For the text-containing cell, return its midpoint in (x, y) coordinate format. 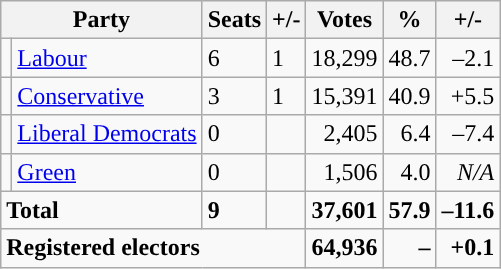
40.9 (410, 96)
Labour (107, 58)
15,391 (344, 96)
57.9 (410, 210)
48.7 (410, 58)
+0.1 (468, 248)
Seats (234, 20)
2,405 (344, 134)
Liberal Democrats (107, 134)
N/A (468, 172)
Party (102, 20)
–11.6 (468, 210)
6.4 (410, 134)
Registered electors (154, 248)
3 (234, 96)
–7.4 (468, 134)
37,601 (344, 210)
9 (234, 210)
–2.1 (468, 58)
+5.5 (468, 96)
Conservative (107, 96)
Green (107, 172)
% (410, 20)
1,506 (344, 172)
Total (102, 210)
64,936 (344, 248)
18,299 (344, 58)
4.0 (410, 172)
– (410, 248)
Votes (344, 20)
6 (234, 58)
